Find where the given text appears and provide that cell's center as [X, Y] coordinate. 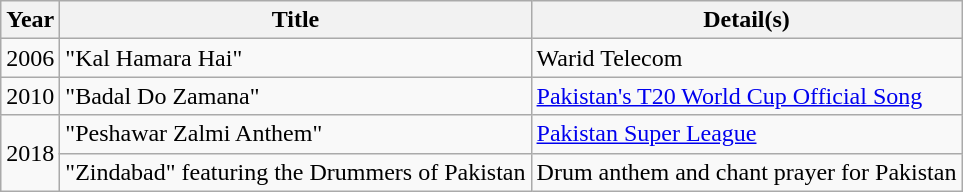
"Peshawar Zalmi Anthem" [296, 134]
2010 [30, 96]
"Zindabad" featuring the Drummers of Pakistan [296, 172]
Pakistan Super League [746, 134]
Year [30, 20]
"Kal Hamara Hai" [296, 58]
"Badal Do Zamana" [296, 96]
2006 [30, 58]
Warid Telecom [746, 58]
2018 [30, 153]
Pakistan's T20 World Cup Official Song [746, 96]
Title [296, 20]
Detail(s) [746, 20]
Drum anthem and chant prayer for Pakistan [746, 172]
